Identify which cell holds the provided text, then report its (X, Y) central coordinate. 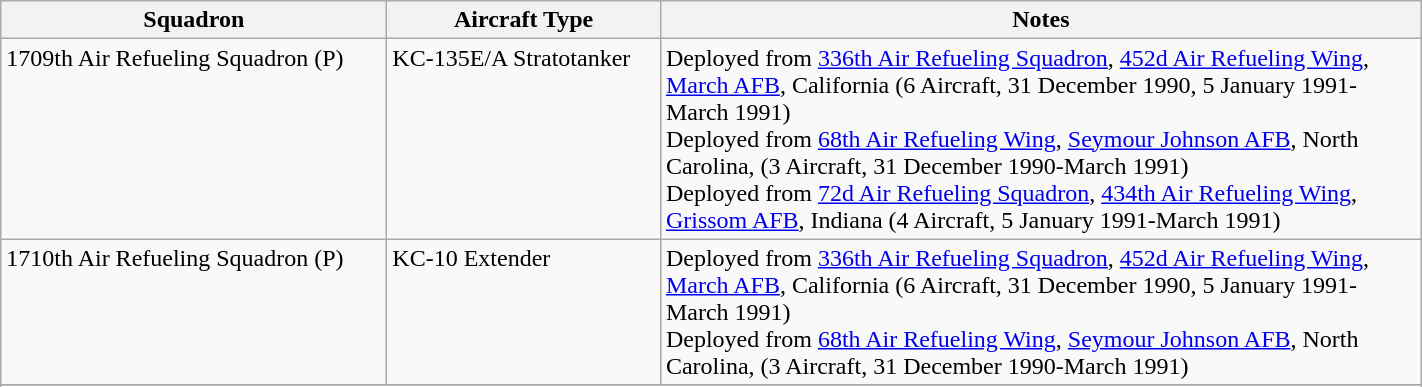
Aircraft Type (524, 20)
1709th Air Refueling Squadron (P) (194, 139)
KC-10 Extender (524, 312)
KC-135E/A Stratotanker (524, 139)
Squadron (194, 20)
Notes (1040, 20)
1710th Air Refueling Squadron (P) (194, 312)
